From the cell containing the given text, extract its center point as (X, Y) coordinate. 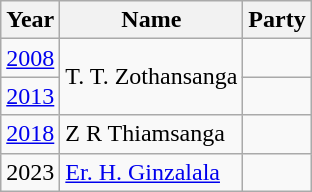
2008 (30, 58)
Z R Thiamsanga (152, 134)
2013 (30, 96)
2018 (30, 134)
Party (277, 20)
Er. H. Ginzalala (152, 172)
2023 (30, 172)
Year (30, 20)
Name (152, 20)
T. T. Zothansanga (152, 77)
